Search for the cell housing the specified text and yield its [X, Y] center coordinate. 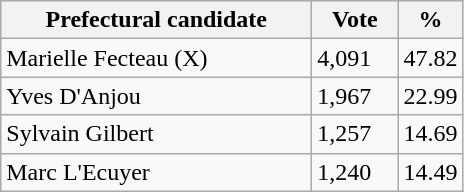
% [430, 20]
22.99 [430, 96]
Vote [355, 20]
Yves D'Anjou [156, 96]
Prefectural candidate [156, 20]
Sylvain Gilbert [156, 134]
Marielle Fecteau (X) [156, 58]
14.49 [430, 172]
1,967 [355, 96]
47.82 [430, 58]
4,091 [355, 58]
1,257 [355, 134]
1,240 [355, 172]
14.69 [430, 134]
Marc L'Ecuyer [156, 172]
